Determine the [X, Y] coordinate at the center of the cell enclosing the given text.  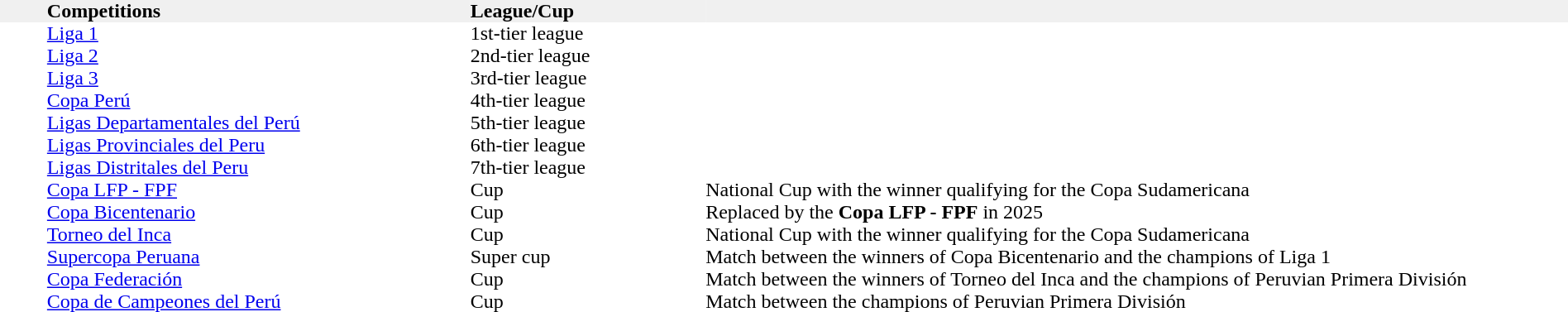
Match between the winners of Torneo del Inca and the champions of Peruvian Primera División [1136, 280]
Liga 3 [259, 78]
Ligas Departamentales del Perú [259, 122]
Competitions [259, 12]
League/Cup [588, 12]
Ligas Distritales del Peru [259, 167]
Liga 2 [259, 56]
Copa LFP - FPF [259, 190]
Copa Bicentenario [259, 212]
Ligas Provinciales del Peru [259, 146]
Copa Federación [259, 280]
Supercopa Peruana [259, 257]
Copa Perú [259, 101]
7th-tier league [588, 167]
4th-tier league [588, 101]
2nd-tier league [588, 56]
1st-tier league [588, 33]
Match between the winners of Copa Bicentenario and the champions of Liga 1 [1136, 257]
5th-tier league [588, 122]
6th-tier league [588, 146]
Liga 1 [259, 33]
Replaced by the Copa LFP - FPF in 2025 [1136, 212]
Torneo del Inca [259, 235]
Super cup [588, 257]
3rd-tier league [588, 78]
